Detect which cell encompasses the target text, then output its (x, y) center coordinate. 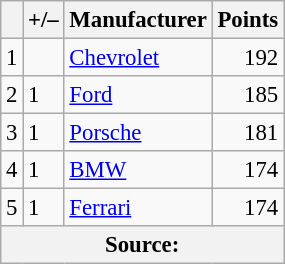
Source: (142, 245)
BMW (138, 170)
3 (12, 133)
Chevrolet (138, 58)
5 (12, 208)
Ferrari (138, 208)
4 (12, 170)
Ford (138, 95)
Points (248, 20)
185 (248, 95)
181 (248, 133)
Porsche (138, 133)
2 (12, 95)
+/– (44, 20)
192 (248, 58)
Manufacturer (138, 20)
